Return (X, Y) of the center of cell containing provided text 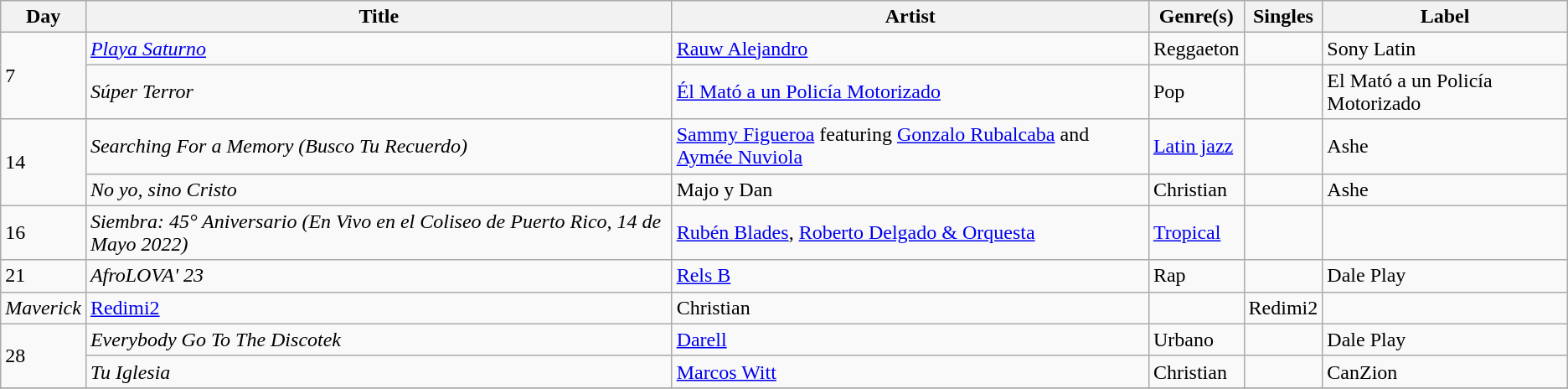
CanZion (1445, 371)
Sony Latin (1445, 49)
Label (1445, 17)
Playa Saturno (379, 49)
Rap (1196, 276)
Maverick (44, 308)
Marcos Witt (910, 371)
Pop (1196, 92)
Day (44, 17)
21 (44, 276)
Majo y Dan (910, 189)
Rubén Blades, Roberto Delgado & Orquesta (910, 233)
Él Mató a un Policía Motorizado (910, 92)
Tropical (1196, 233)
Rauw Alejandro (910, 49)
16 (44, 233)
No yo, sino Cristo (379, 189)
Genre(s) (1196, 17)
Rels B (910, 276)
Latin jazz (1196, 146)
El Mató a un Policía Motorizado (1445, 92)
Sammy Figueroa featuring Gonzalo Rubalcaba and Aymée Nuviola (910, 146)
Title (379, 17)
Reggaeton (1196, 49)
Súper Terror (379, 92)
Artist (910, 17)
Tu Iglesia (379, 371)
28 (44, 355)
Urbano (1196, 340)
Searching For a Memory (Busco Tu Recuerdo) (379, 146)
Everybody Go To The Discotek (379, 340)
Darell (910, 340)
14 (44, 163)
7 (44, 75)
Singles (1283, 17)
AfroLOVA' 23 (379, 276)
Siembra: 45° Aniversario (En Vivo en el Coliseo de Puerto Rico, 14 de Mayo 2022) (379, 233)
